From the cell containing the given text, extract its center point as (x, y) coordinate. 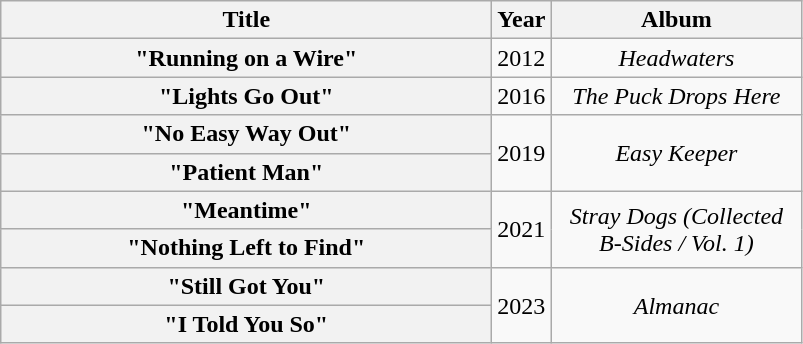
Title (246, 20)
Stray Dogs (Collected B-Sides / Vol. 1) (676, 229)
Year (522, 20)
2021 (522, 229)
2012 (522, 58)
"Nothing Left to Find" (246, 248)
Almanac (676, 305)
Headwaters (676, 58)
2019 (522, 153)
"Still Got You" (246, 286)
"No Easy Way Out" (246, 134)
"Meantime" (246, 210)
"Running on a Wire" (246, 58)
"Lights Go Out" (246, 96)
The Puck Drops Here (676, 96)
"I Told You So" (246, 324)
2023 (522, 305)
Album (676, 20)
2016 (522, 96)
Easy Keeper (676, 153)
"Patient Man" (246, 172)
